Identify which cell holds the provided text, then report its [x, y] central coordinate. 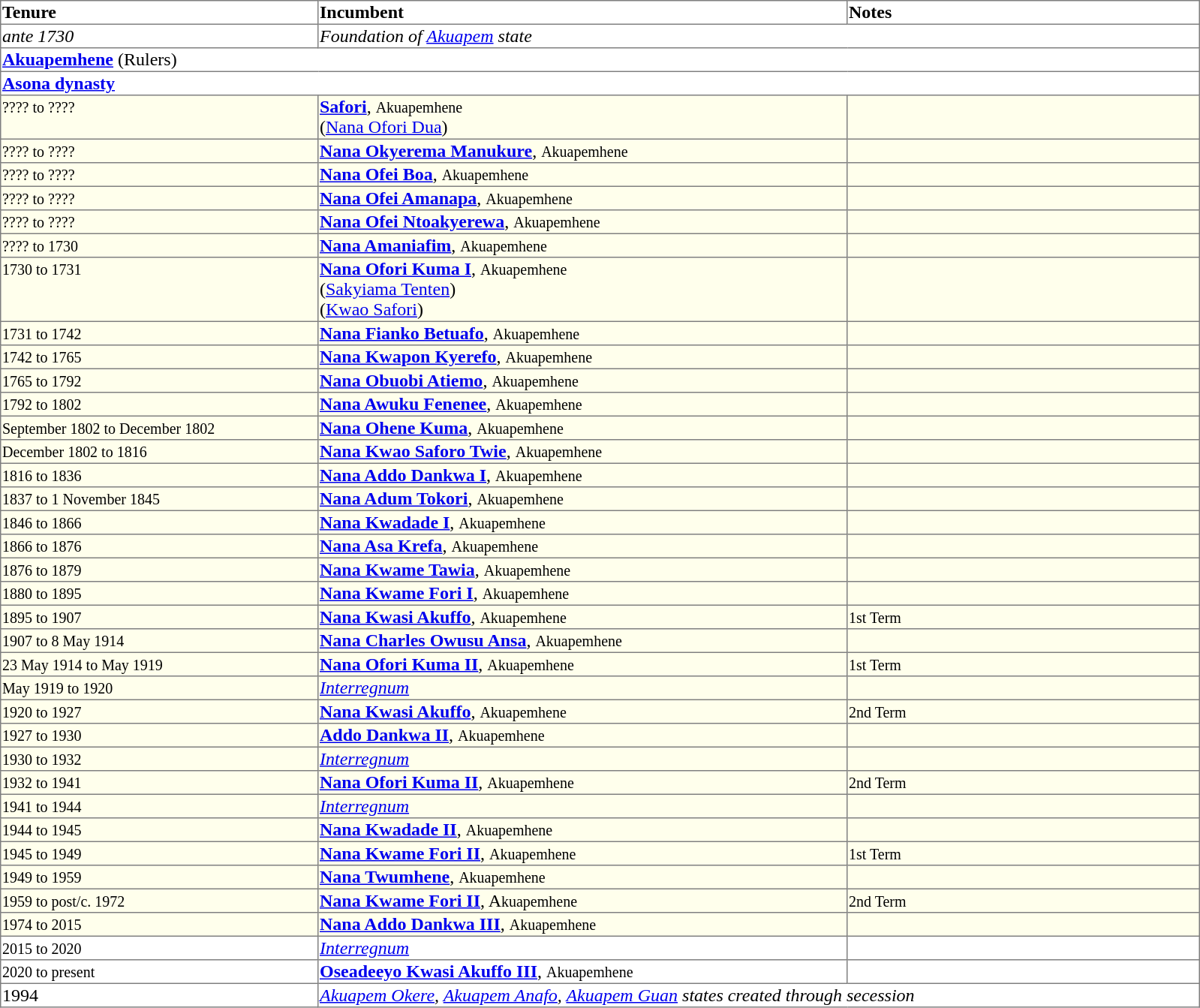
Nana Ohene Kuma, Akuapemhene [582, 428]
Nana Twumhene, Akuapemhene [582, 877]
1895 to 1907 [159, 617]
Safori, Akuapemhene(Nana Ofori Dua) [582, 117]
Nana Asa Krefa, Akuapemhene [582, 546]
1866 to 1876 [159, 546]
Nana Addo Dankwa III, Akuapemhene [582, 925]
2020 to present [159, 972]
Nana Ofori Kuma I, Akuapemhene(Sakyiama Tenten)(Kwao Safori) [582, 290]
May 1919 to 1920 [159, 688]
1944 to 1945 [159, 830]
1945 to 1949 [159, 853]
Nana Ofei Amanapa, Akuapemhene [582, 198]
1765 to 1792 [159, 381]
2015 to 2020 [159, 948]
Akuapem Okere, Akuapem Anafo, Akuapem Guan states created through secession [759, 995]
1932 to 1941 [159, 783]
1880 to 1895 [159, 594]
1792 to 1802 [159, 405]
1730 to 1731 [159, 290]
Nana Awuku Fenenee, Akuapemhene [582, 405]
Nana Kwao Saforo Twie, Akuapemhene [582, 452]
Nana Ofei Ntoakyerewa, Akuapemhene [582, 222]
1959 to post/c. 1972 [159, 901]
Nana Amaniafim, Akuapemhene [582, 245]
Nana Fianko Betuafo, Akuapemhene [582, 333]
Nana Kwadade I, Akuapemhene [582, 522]
Nana Adum Tokori, Akuapemhene [582, 499]
1949 to 1959 [159, 877]
1920 to 1927 [159, 712]
1731 to 1742 [159, 333]
1941 to 1944 [159, 806]
???? to 1730 [159, 245]
Asona dynasty [600, 83]
Foundation of Akuapem state [759, 36]
Incumbent [582, 13]
Notes [1024, 13]
1930 to 1932 [159, 759]
1846 to 1866 [159, 522]
Nana Okyerema Manukure, Akuapemhene [582, 151]
Tenure [159, 13]
Oseadeeyo Kwasi Akuffo III, Akuapemhene [582, 972]
1907 to 8 May 1914 [159, 641]
Nana Kwadade II, Akuapemhene [582, 830]
1927 to 1930 [159, 736]
Nana Kwapon Kyerefo, Akuapemhene [582, 357]
Nana Kwame Tawia, Akuapemhene [582, 570]
Nana Obuobi Atiemo, Akuapemhene [582, 381]
Akuapemhene (Rulers) [600, 60]
1742 to 1765 [159, 357]
Nana Ofei Boa, Akuapemhene [582, 175]
1837 to 1 November 1845 [159, 499]
1816 to 1836 [159, 475]
Nana Charles Owusu Ansa, Akuapemhene [582, 641]
1876 to 1879 [159, 570]
23 May 1914 to May 1919 [159, 664]
Nana Addo Dankwa I, Akuapemhene [582, 475]
Nana Kwame Fori I, Akuapemhene [582, 594]
ante 1730 [159, 36]
1994 [159, 995]
December 1802 to 1816 [159, 452]
Addo Dankwa II, Akuapemhene [582, 736]
September 1802 to December 1802 [159, 428]
1974 to 2015 [159, 925]
